Determine the (X, Y) coordinate at the center of the cell enclosing the given text.  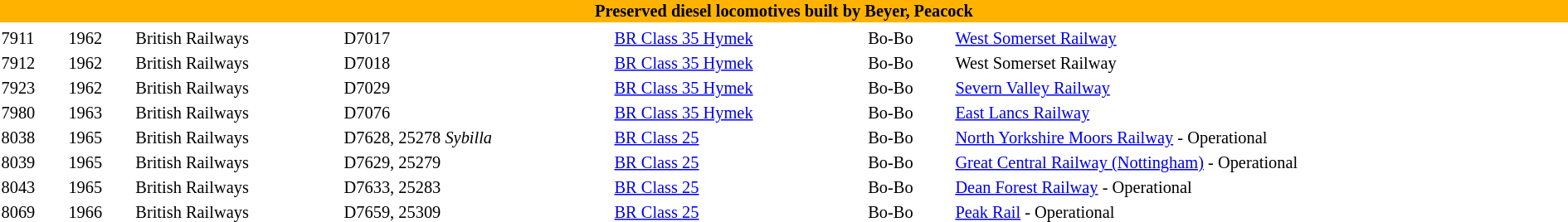
8039 (32, 162)
Severn Valley Railway (1261, 88)
D7629, 25279 (476, 162)
East Lancs Railway (1261, 113)
7980 (32, 113)
Great Central Railway (Nottingham) - Operational (1261, 162)
8038 (32, 138)
Preserved diesel locomotives built by Beyer, Peacock (784, 12)
D7076 (476, 113)
D7628, 25278 Sybilla (476, 138)
7912 (32, 63)
8043 (32, 187)
1963 (100, 113)
7911 (32, 38)
D7633, 25283 (476, 187)
D7018 (476, 63)
Dean Forest Railway - Operational (1261, 187)
7923 (32, 88)
North Yorkshire Moors Railway - Operational (1261, 138)
D7029 (476, 88)
D7017 (476, 38)
